Return (x, y) of the center of cell containing provided text 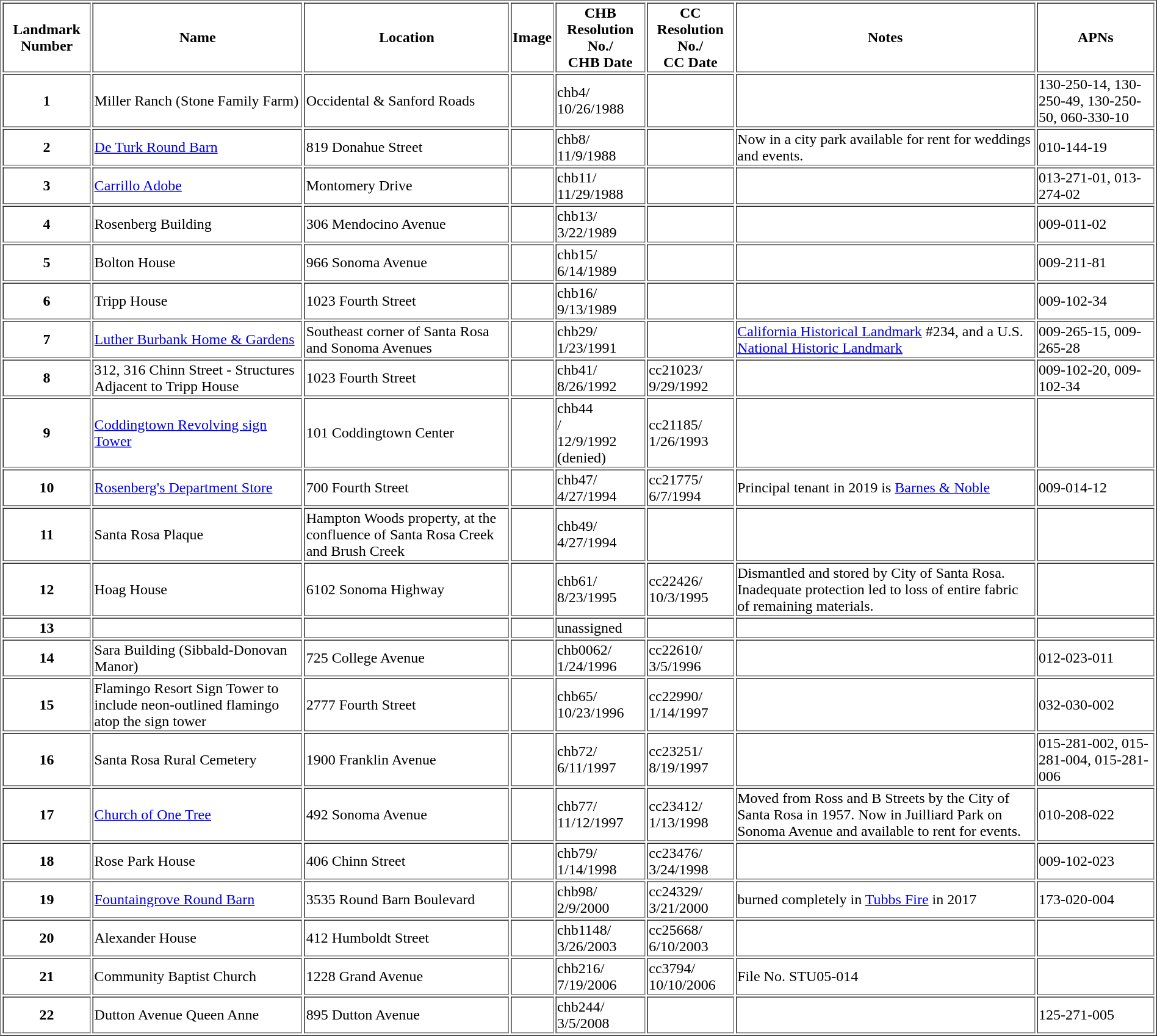
009-102-023 (1095, 862)
1900 Franklin Avenue (406, 760)
013-271-01, 013-274-02 (1095, 185)
7 (46, 339)
Location (406, 37)
cc21775/6/7/1994 (690, 488)
819 Donahue Street (406, 148)
chb98/2/9/2000 (600, 899)
chb216/7/19/2006 (600, 976)
Fountaingrove Round Barn (198, 899)
chb41/8/26/1992 (600, 378)
Church of One Tree (198, 815)
chb47/4/27/1994 (600, 488)
chb72/6/11/1997 (600, 760)
3535 Round Barn Boulevard (406, 899)
Carrillo Adobe (198, 185)
Principal tenant in 2019 is Barnes & Noble (885, 488)
Name (198, 37)
chb11/11/29/1988 (600, 185)
101 Coddingtown Center (406, 433)
Community Baptist Church (198, 976)
13 (46, 627)
4 (46, 225)
cc25668/6/10/2003 (690, 938)
009-211-81 (1095, 262)
chb29/1/23/1991 (600, 339)
009-265-15, 009-265-28 (1095, 339)
312, 316 Chinn Street - Structures Adjacent to Tripp House (198, 378)
Image (532, 37)
Rosenberg's Department Store (198, 488)
chb79/1/14/1998 (600, 862)
Miller Ranch (Stone Family Farm) (198, 101)
012-023-011 (1095, 658)
895 Dutton Avenue (406, 1015)
chb13/3/22/1989 (600, 225)
Moved from Ross and B Streets by the City of Santa Rosa in 1957. Now in Juilliard Park on Sonoma Avenue and available to rent for events. (885, 815)
010-144-19 (1095, 148)
chb15/6/14/1989 (600, 262)
cc24329/3/21/2000 (690, 899)
cc22426/10/3/1995 (690, 589)
Dismantled and stored by City of Santa Rosa. Inadequate protection led to loss of entire fabric of remaining materials. (885, 589)
chb61/8/23/1995 (600, 589)
chb4/10/26/1988 (600, 101)
Dutton Avenue Queen Anne (198, 1015)
California Historical Landmark #234, and a U.S. National Historic Landmark (885, 339)
chb49/4/27/1994 (600, 534)
chb16/9/13/1989 (600, 301)
Santa Rosa Plaque (198, 534)
306 Mendocino Avenue (406, 225)
chb44/12/9/1992 (denied) (600, 433)
Santa Rosa Rural Cemetery (198, 760)
Coddingtown Revolving sign Tower (198, 433)
cc22610/3/5/1996 (690, 658)
1228 Grand Avenue (406, 976)
21 (46, 976)
22 (46, 1015)
Luther Burbank Home & Gardens (198, 339)
cc21185/1/26/1993 (690, 433)
20 (46, 938)
009-102-34 (1095, 301)
Rosenberg Building (198, 225)
173-020-004 (1095, 899)
700 Fourth Street (406, 488)
CC Resolution No./CC Date (690, 37)
Tripp House (198, 301)
cc23476/3/24/1998 (690, 862)
chb0062/1/24/1996 (600, 658)
412 Humboldt Street (406, 938)
10 (46, 488)
14 (46, 658)
6 (46, 301)
cc23251/8/19/1997 (690, 760)
8 (46, 378)
unassigned (600, 627)
File No. STU05-014 (885, 976)
725 College Avenue (406, 658)
032-030-002 (1095, 705)
16 (46, 760)
chb1148/3/26/2003 (600, 938)
APNs (1095, 37)
125-271-005 (1095, 1015)
19 (46, 899)
5 (46, 262)
Bolton House (198, 262)
966 Sonoma Avenue (406, 262)
2777 Fourth Street (406, 705)
Alexander House (198, 938)
3 (46, 185)
Hoag House (198, 589)
130-250-14, 130-250-49, 130-250-50, 060-330-10 (1095, 101)
406 Chinn Street (406, 862)
15 (46, 705)
1 (46, 101)
chb65/10/23/1996 (600, 705)
492 Sonoma Avenue (406, 815)
chb77/11/12/1997 (600, 815)
Sara Building (Sibbald-Donovan Manor) (198, 658)
CHB Resolution No./CHB Date (600, 37)
cc3794/10/10/2006 (690, 976)
11 (46, 534)
009-014-12 (1095, 488)
Southeast corner of Santa Rosa and Sonoma Avenues (406, 339)
17 (46, 815)
9 (46, 433)
009-102-20, 009-102-34 (1095, 378)
cc23412/1/13/1998 (690, 815)
De Turk Round Barn (198, 148)
Landmark Number (46, 37)
Now in a city park available for rent for weddings and events. (885, 148)
Rose Park House (198, 862)
Montomery Drive (406, 185)
Flamingo Resort Sign Tower to include neon-outlined flamingo atop the sign tower (198, 705)
chb244/3/5/2008 (600, 1015)
cc21023/9/29/1992 (690, 378)
chb8/11/9/1988 (600, 148)
Occidental & Sanford Roads (406, 101)
12 (46, 589)
18 (46, 862)
6102 Sonoma Highway (406, 589)
burned completely in Tubbs Fire in 2017 (885, 899)
2 (46, 148)
009-011-02 (1095, 225)
010-208-022 (1095, 815)
015-281-002, 015-281-004, 015-281-006 (1095, 760)
Hampton Woods property, at the confluence of Santa Rosa Creek and Brush Creek (406, 534)
cc22990/1/14/1997 (690, 705)
Notes (885, 37)
